Detect which cell encompasses the target text, then output its (X, Y) center coordinate. 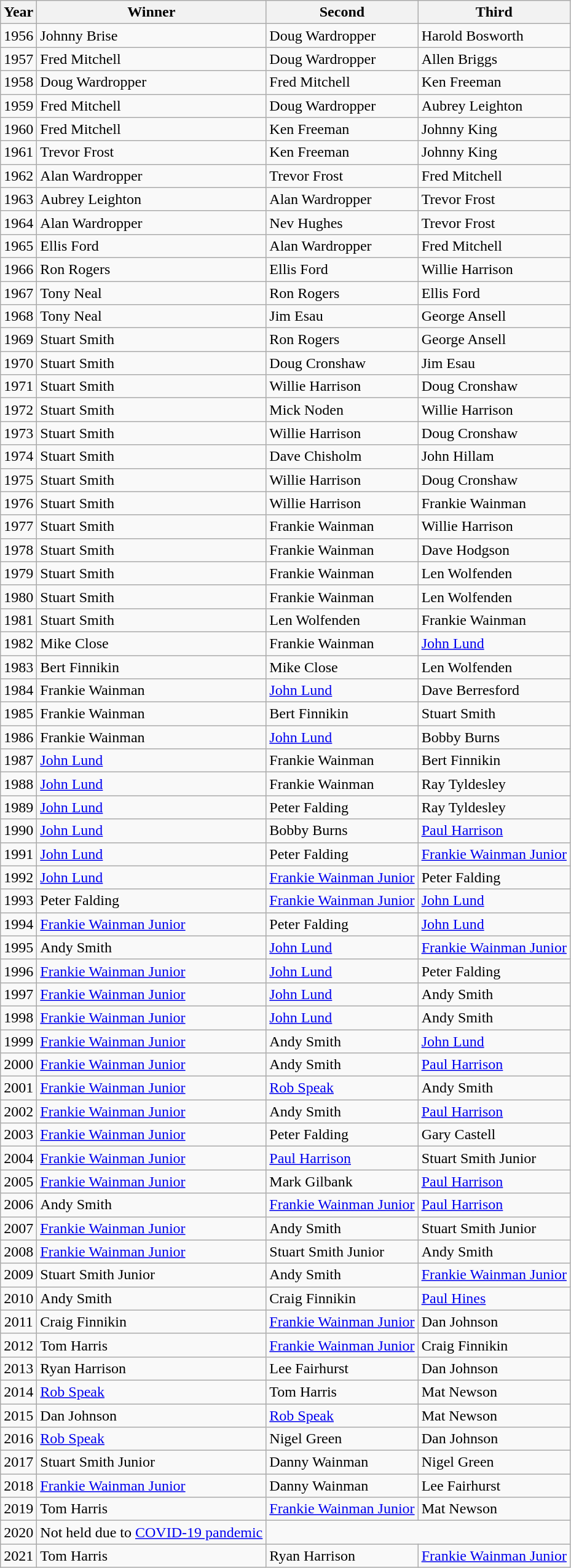
1998 (18, 1017)
1977 (18, 527)
Mick Noden (342, 410)
1958 (18, 82)
1966 (18, 269)
2018 (18, 1486)
2004 (18, 1158)
1999 (18, 1041)
1989 (18, 807)
1995 (18, 947)
1979 (18, 573)
Second (342, 12)
1996 (18, 971)
2001 (18, 1088)
1980 (18, 597)
1968 (18, 316)
1991 (18, 854)
1985 (18, 714)
2013 (18, 1368)
1988 (18, 784)
Allen Briggs (494, 59)
1981 (18, 620)
Year (18, 12)
1961 (18, 152)
2007 (18, 1228)
2015 (18, 1415)
1959 (18, 106)
1994 (18, 924)
2000 (18, 1065)
Third (494, 12)
Dave Hodgson (494, 550)
1974 (18, 457)
1997 (18, 994)
Gary Castell (494, 1135)
Nev Hughes (342, 222)
2003 (18, 1135)
2016 (18, 1439)
1960 (18, 129)
1975 (18, 480)
Dave Berresford (494, 691)
1986 (18, 737)
2019 (18, 1509)
1957 (18, 59)
2020 (18, 1532)
Mark Gilbank (342, 1182)
2002 (18, 1111)
1956 (18, 36)
2010 (18, 1298)
1982 (18, 643)
1962 (18, 176)
1969 (18, 340)
1973 (18, 433)
1984 (18, 691)
2009 (18, 1275)
1964 (18, 222)
Dave Chisholm (342, 457)
2014 (18, 1392)
2021 (18, 1556)
1970 (18, 363)
John Hillam (494, 457)
1972 (18, 410)
Paul Hines (494, 1298)
1987 (18, 761)
2011 (18, 1322)
2006 (18, 1205)
1992 (18, 877)
2012 (18, 1345)
Winner (151, 12)
1971 (18, 386)
1963 (18, 199)
2008 (18, 1252)
1976 (18, 503)
Not held due to COVID-19 pandemic (151, 1532)
1967 (18, 293)
Harold Bosworth (494, 36)
Johnny Brise (151, 36)
2005 (18, 1182)
1978 (18, 550)
1983 (18, 667)
2017 (18, 1462)
1965 (18, 246)
1990 (18, 831)
1993 (18, 901)
